Extract the [x, y] coordinate from the center of the cell holding the provided text.  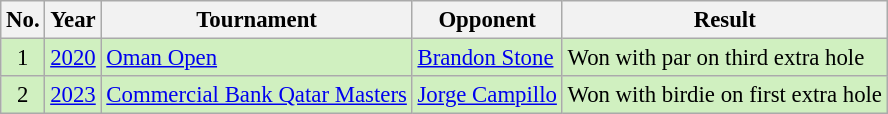
Oman Open [256, 58]
2023 [73, 95]
Brandon Stone [487, 58]
Result [724, 20]
Won with par on third extra hole [724, 58]
No. [23, 20]
2020 [73, 58]
Opponent [487, 20]
Tournament [256, 20]
Won with birdie on first extra hole [724, 95]
Jorge Campillo [487, 95]
2 [23, 95]
Year [73, 20]
1 [23, 58]
Commercial Bank Qatar Masters [256, 95]
